Pinpoint the cell where the given text exists, returning its (x, y) midpoint coordinate. 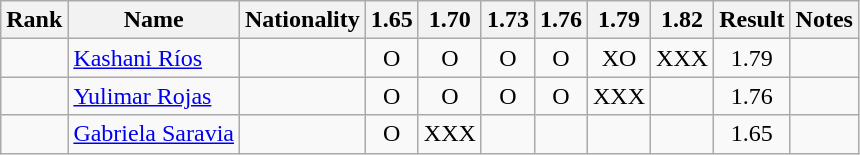
Yulimar Rojas (154, 96)
Notes (824, 20)
XO (620, 58)
Result (752, 20)
Gabriela Saravia (154, 134)
1.70 (450, 20)
1.73 (508, 20)
Nationality (303, 20)
1.82 (682, 20)
Name (154, 20)
Kashani Ríos (154, 58)
Rank (34, 20)
